Determine the (x, y) coordinate at the center of the cell enclosing the given text.  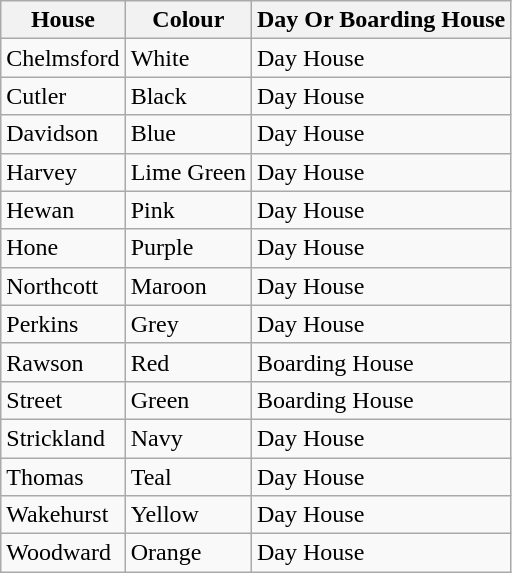
Hone (63, 248)
Maroon (188, 286)
Street (63, 400)
Black (188, 96)
Red (188, 362)
Rawson (63, 362)
Northcott (63, 286)
Chelmsford (63, 58)
Lime Green (188, 172)
Strickland (63, 438)
Navy (188, 438)
Green (188, 400)
White (188, 58)
Purple (188, 248)
Teal (188, 477)
Thomas (63, 477)
Davidson (63, 134)
Wakehurst (63, 515)
Orange (188, 553)
Harvey (63, 172)
Yellow (188, 515)
Woodward (63, 553)
House (63, 20)
Colour (188, 20)
Pink (188, 210)
Perkins (63, 324)
Hewan (63, 210)
Day Or Boarding House (380, 20)
Cutler (63, 96)
Grey (188, 324)
Blue (188, 134)
